Extract the [x, y] coordinate from the center of the cell holding the provided text.  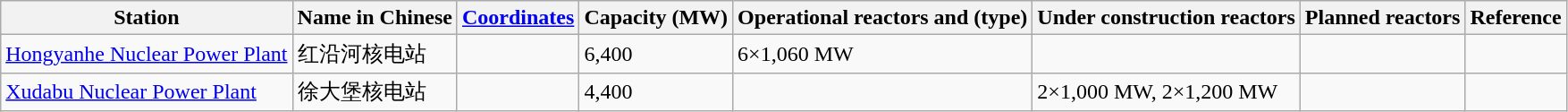
Xudabu Nuclear Power Plant [147, 91]
Reference [1516, 18]
Under construction reactors [1166, 18]
红沿河核电站 [375, 54]
Planned reactors [1382, 18]
6,400 [656, 54]
Hongyanhe Nuclear Power Plant [147, 54]
2×1,000 MW, 2×1,200 MW [1166, 91]
徐大堡核电站 [375, 91]
Coordinates [518, 18]
Station [147, 18]
6×1,060 MW [883, 54]
4,400 [656, 91]
Capacity (MW) [656, 18]
Name in Chinese [375, 18]
Operational reactors and (type) [883, 18]
